Extract the [x, y] coordinate from the center of the cell holding the provided text.  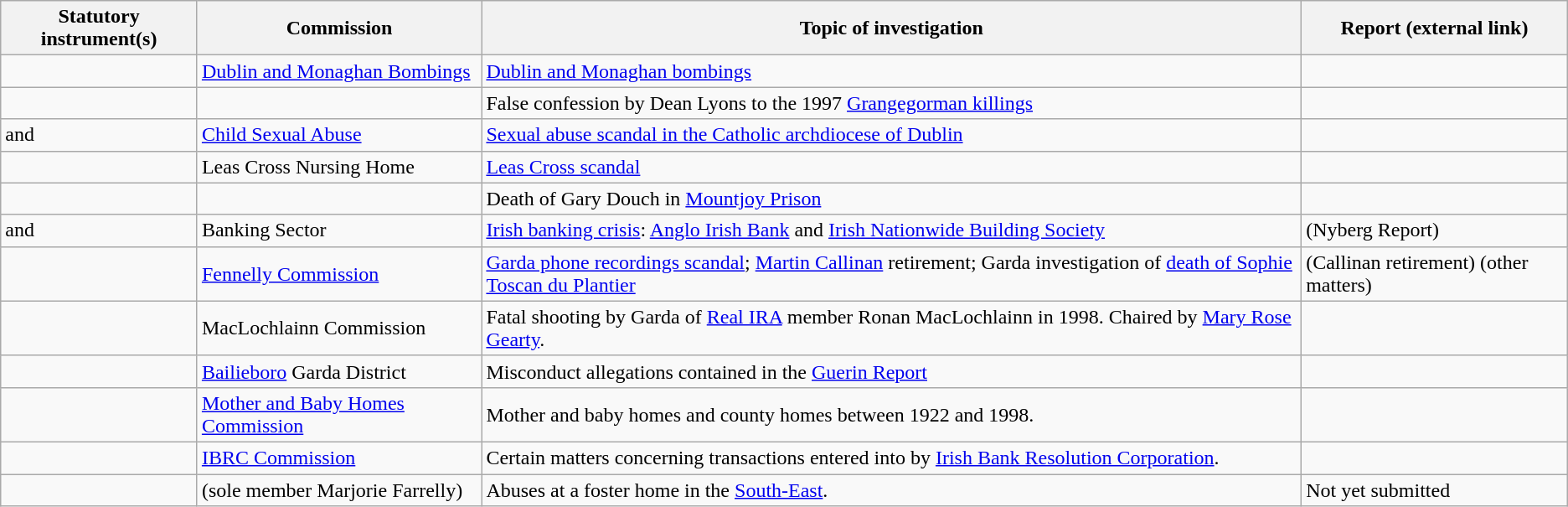
Commission [339, 28]
Not yet submitted [1435, 490]
Irish banking crisis: Anglo Irish Bank and Irish Nationwide Building Society [891, 230]
(Nyberg Report) [1435, 230]
Dublin and Monaghan Bombings [339, 71]
Bailieboro Garda District [339, 371]
Sexual abuse scandal in the Catholic archdiocese of Dublin [891, 135]
Statutory instrument(s) [99, 28]
Dublin and Monaghan bombings [891, 71]
MacLochlainn Commission [339, 329]
Mother and baby homes and county homes between 1922 and 1998. [891, 414]
(sole member Marjorie Farrelly) [339, 490]
Fatal shooting by Garda of Real IRA member Ronan MacLochlainn in 1998. Chaired by Mary Rose Gearty. [891, 329]
Certain matters concerning transactions entered into by Irish Bank Resolution Corporation. [891, 458]
Banking Sector [339, 230]
False confession by Dean Lyons to the 1997 Grangegorman killings [891, 103]
Misconduct allegations contained in the Guerin Report [891, 371]
IBRC Commission [339, 458]
Fennelly Commission [339, 273]
Topic of investigation [891, 28]
Leas Cross scandal [891, 167]
Report (external link) [1435, 28]
(Callinan retirement) (other matters) [1435, 273]
Death of Gary Douch in Mountjoy Prison [891, 199]
Abuses at a foster home in the South-East. [891, 490]
Garda phone recordings scandal; Martin Callinan retirement; Garda investigation of death of Sophie Toscan du Plantier [891, 273]
Leas Cross Nursing Home [339, 167]
Mother and Baby Homes Commission [339, 414]
Child Sexual Abuse [339, 135]
